Search for the cell housing the specified text and yield its (X, Y) center coordinate. 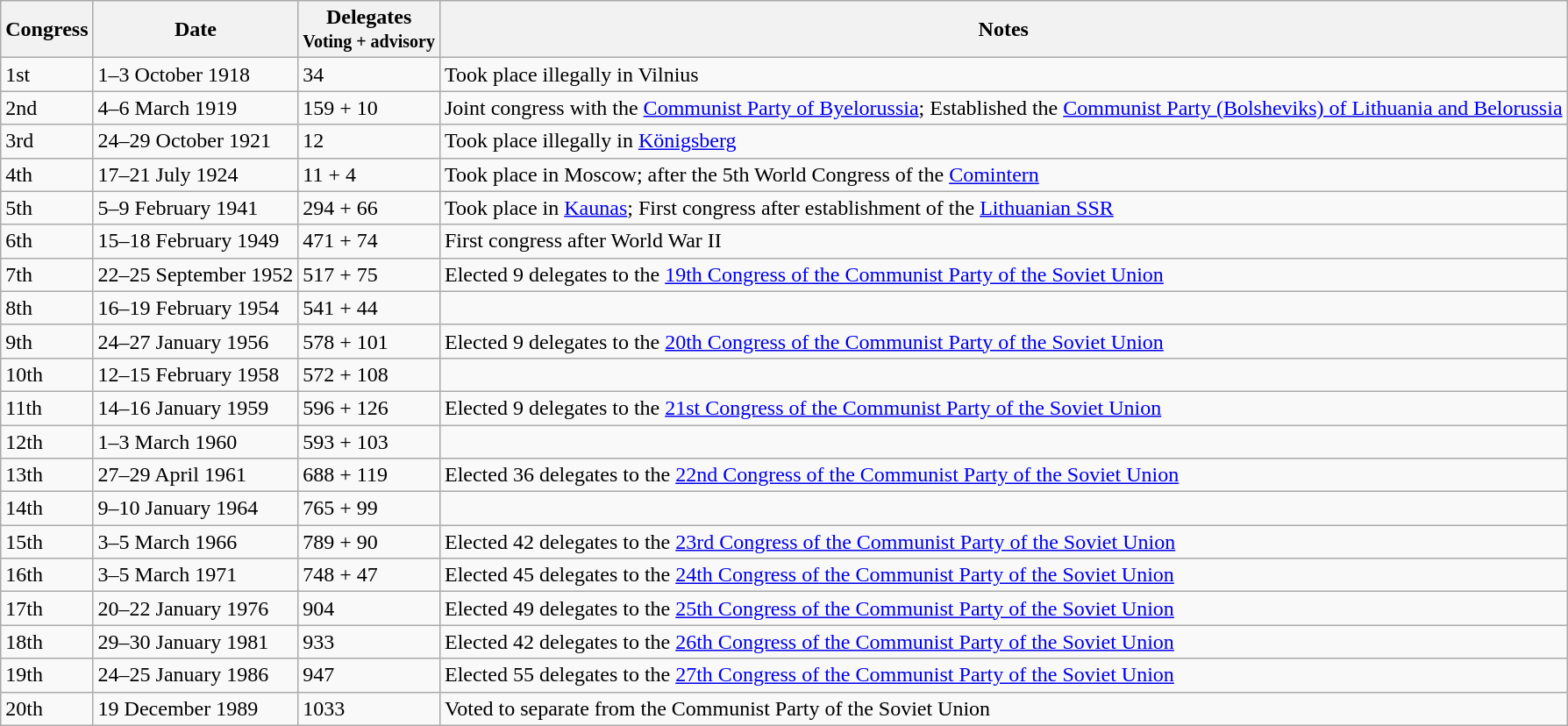
541 + 44 (369, 308)
19th (47, 675)
159 + 10 (369, 108)
Elected 55 delegates to the 27th Congress of the Communist Party of the Soviet Union (1003, 675)
34 (369, 75)
18th (47, 642)
Took place in Moscow; after the 5th World Congress of the Comintern (1003, 174)
Elected 49 delegates to the 25th Congress of the Communist Party of the Soviet Union (1003, 609)
517 + 75 (369, 274)
748 + 47 (369, 575)
27–29 April 1961 (196, 475)
789 + 90 (369, 542)
572 + 108 (369, 374)
7th (47, 274)
Elected 9 delegates to the 20th Congress of the Communist Party of the Soviet Union (1003, 341)
14th (47, 509)
5th (47, 208)
11 + 4 (369, 174)
3–5 March 1966 (196, 542)
11th (47, 408)
596 + 126 (369, 408)
765 + 99 (369, 509)
24–29 October 1921 (196, 141)
947 (369, 675)
12–15 February 1958 (196, 374)
Voted to separate from the Communist Party of the Soviet Union (1003, 708)
16th (47, 575)
20–22 January 1976 (196, 609)
15–18 February 1949 (196, 241)
13th (47, 475)
Elected 9 delegates to the 21st Congress of the Communist Party of the Soviet Union (1003, 408)
Took place illegally in Vilnius (1003, 75)
12 (369, 141)
9–10 January 1964 (196, 509)
3rd (47, 141)
29–30 January 1981 (196, 642)
1033 (369, 708)
1st (47, 75)
Elected 9 delegates to the 19th Congress of the Communist Party of the Soviet Union (1003, 274)
16–19 February 1954 (196, 308)
Joint congress with the Communist Party of Byelorussia; Established the Communist Party (Bolsheviks) of Lithuania and Belorussia (1003, 108)
12th (47, 441)
22–25 September 1952 (196, 274)
17–21 July 1924 (196, 174)
24–27 January 1956 (196, 341)
20th (47, 708)
Notes (1003, 30)
8th (47, 308)
593 + 103 (369, 441)
17th (47, 609)
DelegatesVoting + advisory (369, 30)
Elected 42 delegates to the 26th Congress of the Communist Party of the Soviet Union (1003, 642)
904 (369, 609)
4–6 March 1919 (196, 108)
2nd (47, 108)
294 + 66 (369, 208)
Elected 36 delegates to the 22nd Congress of the Communist Party of the Soviet Union (1003, 475)
First congress after World War II (1003, 241)
Date (196, 30)
6th (47, 241)
Elected 42 delegates to the 23rd Congress of the Communist Party of the Soviet Union (1003, 542)
933 (369, 642)
Elected 45 delegates to the 24th Congress of the Communist Party of the Soviet Union (1003, 575)
5–9 February 1941 (196, 208)
Congress (47, 30)
9th (47, 341)
24–25 January 1986 (196, 675)
15th (47, 542)
Took place illegally in Königsberg (1003, 141)
3–5 March 1971 (196, 575)
Took place in Kaunas; First congress after establishment of the Lithuanian SSR (1003, 208)
471 + 74 (369, 241)
1–3 October 1918 (196, 75)
578 + 101 (369, 341)
14–16 January 1959 (196, 408)
19 December 1989 (196, 708)
1–3 March 1960 (196, 441)
688 + 119 (369, 475)
10th (47, 374)
4th (47, 174)
